Return [x, y] of the center of cell containing provided text 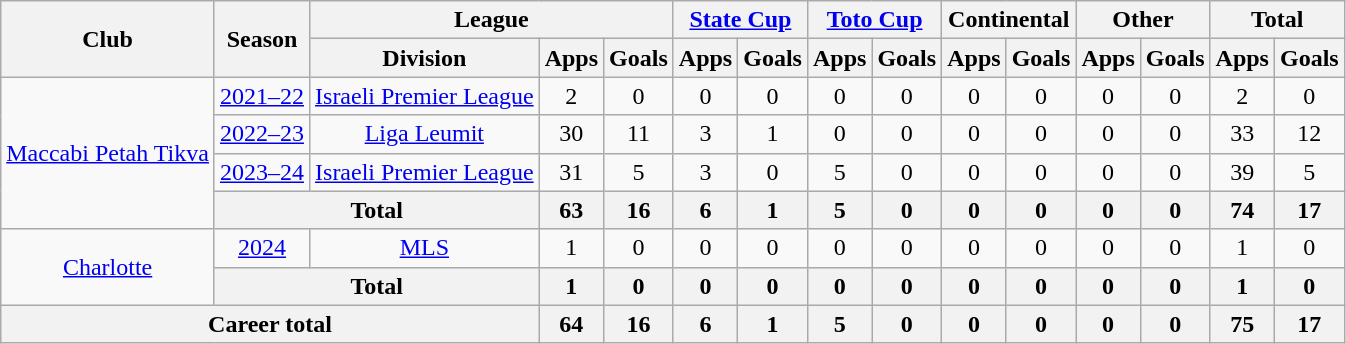
2023–24 [262, 172]
2024 [262, 248]
12 [1309, 134]
MLS [425, 248]
2022–23 [262, 134]
Division [425, 58]
64 [571, 324]
Continental [1009, 20]
Maccabi Petah Tikva [108, 153]
Other [1143, 20]
75 [1242, 324]
74 [1242, 210]
33 [1242, 134]
39 [1242, 172]
Club [108, 39]
2021–22 [262, 96]
30 [571, 134]
63 [571, 210]
31 [571, 172]
Toto Cup [874, 20]
Charlotte [108, 267]
Liga Leumit [425, 134]
Season [262, 39]
11 [639, 134]
State Cup [740, 20]
Career total [270, 324]
League [492, 20]
